From the cell containing the given text, extract its center point as (X, Y) coordinate. 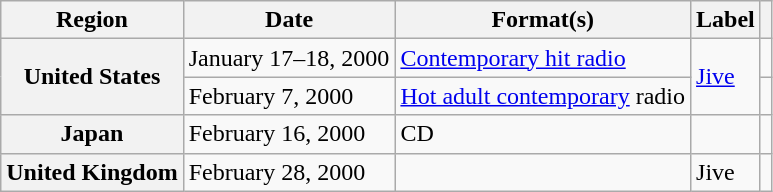
Label (726, 20)
February 28, 2000 (289, 172)
Format(s) (543, 20)
CD (543, 134)
United Kingdom (92, 172)
Region (92, 20)
United States (92, 77)
February 16, 2000 (289, 134)
Contemporary hit radio (543, 58)
January 17–18, 2000 (289, 58)
Japan (92, 134)
Date (289, 20)
Hot adult contemporary radio (543, 96)
February 7, 2000 (289, 96)
